Locate the cell with the specified text and output its [X, Y] center coordinate. 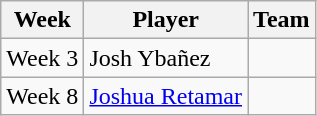
Team [282, 20]
Week [42, 20]
Week 8 [42, 96]
Joshua Retamar [166, 96]
Week 3 [42, 58]
Josh Ybañez [166, 58]
Player [166, 20]
